Extract the (x, y) coordinate from the center of the cell holding the provided text.  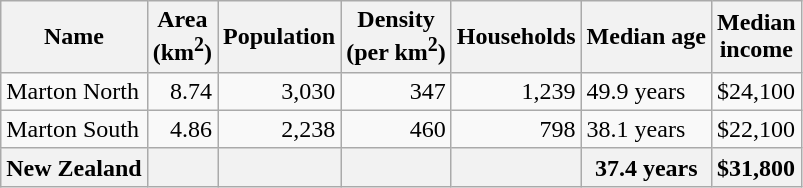
49.9 years (646, 91)
Area(km2) (182, 37)
38.1 years (646, 129)
4.86 (182, 129)
$24,100 (756, 91)
37.4 years (646, 167)
Density(per km2) (396, 37)
Medianincome (756, 37)
Households (516, 37)
$31,800 (756, 167)
Name (74, 37)
$22,100 (756, 129)
2,238 (280, 129)
Marton South (74, 129)
1,239 (516, 91)
Median age (646, 37)
Population (280, 37)
798 (516, 129)
460 (396, 129)
Marton North (74, 91)
3,030 (280, 91)
New Zealand (74, 167)
347 (396, 91)
8.74 (182, 91)
